Find where the given text appears and provide that cell's center as (x, y) coordinate. 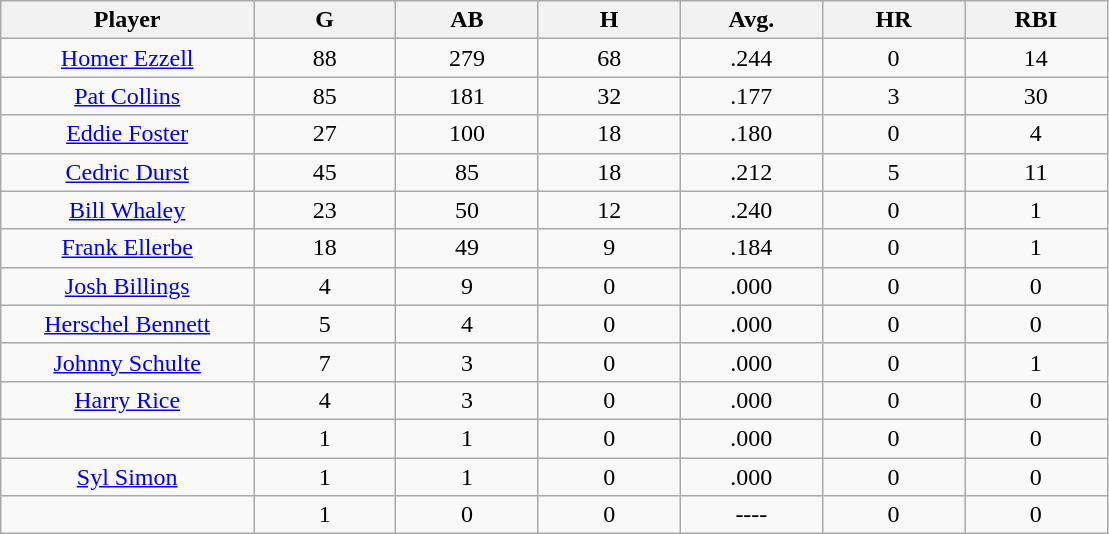
.177 (751, 96)
.244 (751, 58)
.212 (751, 172)
.180 (751, 134)
Frank Ellerbe (128, 248)
Homer Ezzell (128, 58)
88 (325, 58)
Herschel Bennett (128, 324)
RBI (1036, 20)
H (609, 20)
49 (467, 248)
HR (893, 20)
AB (467, 20)
12 (609, 210)
Bill Whaley (128, 210)
Harry Rice (128, 400)
23 (325, 210)
Eddie Foster (128, 134)
279 (467, 58)
.184 (751, 248)
Josh Billings (128, 286)
G (325, 20)
45 (325, 172)
14 (1036, 58)
Syl Simon (128, 477)
.240 (751, 210)
68 (609, 58)
32 (609, 96)
27 (325, 134)
Johnny Schulte (128, 362)
181 (467, 96)
Cedric Durst (128, 172)
7 (325, 362)
Avg. (751, 20)
---- (751, 515)
30 (1036, 96)
50 (467, 210)
100 (467, 134)
Pat Collins (128, 96)
Player (128, 20)
11 (1036, 172)
